Search for the cell housing the specified text and yield its [X, Y] center coordinate. 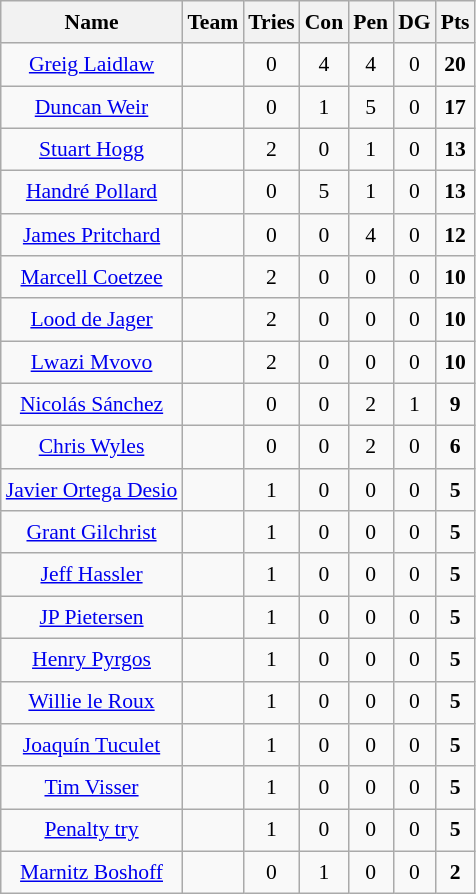
17 [456, 108]
9 [456, 406]
Name [92, 22]
Handré Pollard [92, 192]
12 [456, 236]
Pen [370, 22]
Stuart Hogg [92, 150]
James Pritchard [92, 236]
Duncan Weir [92, 108]
Nicolás Sánchez [92, 406]
6 [456, 448]
Greig Laidlaw [92, 66]
Willie le Roux [92, 702]
Tim Visser [92, 788]
Joaquín Tuculet [92, 746]
Chris Wyles [92, 448]
Pts [456, 22]
Grant Gilchrist [92, 532]
Penalty try [92, 830]
Lood de Jager [92, 320]
Javier Ortega Desio [92, 490]
Marnitz Boshoff [92, 872]
DG [414, 22]
Team [212, 22]
Con [324, 22]
Marcell Coetzee [92, 278]
Jeff Hassler [92, 576]
Henry Pyrgos [92, 660]
JP Pietersen [92, 618]
20 [456, 66]
Tries [271, 22]
Lwazi Mvovo [92, 362]
